Capture the cell that displays the provided text and extract its (x, y) central coordinate. 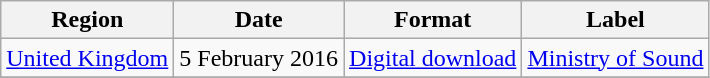
Format (433, 20)
5 February 2016 (259, 58)
United Kingdom (88, 58)
Region (88, 20)
Ministry of Sound (616, 58)
Digital download (433, 58)
Label (616, 20)
Date (259, 20)
